Locate the cell with the specified text and output its (x, y) center coordinate. 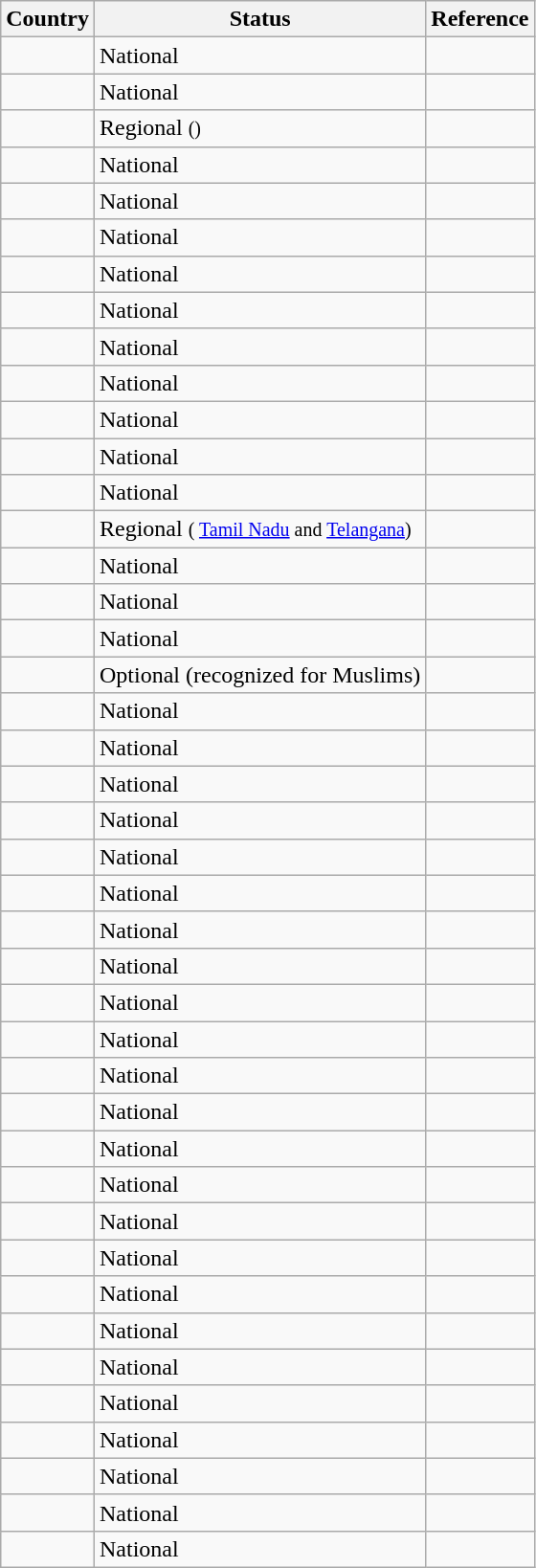
Reference (480, 19)
Regional ( Tamil Nadu and Telangana) (259, 529)
Regional () (259, 128)
Country (48, 19)
Optional (recognized for Muslims) (259, 675)
Status (259, 19)
